Provide the (x, y) coordinate of the cell's center where the given text is located.  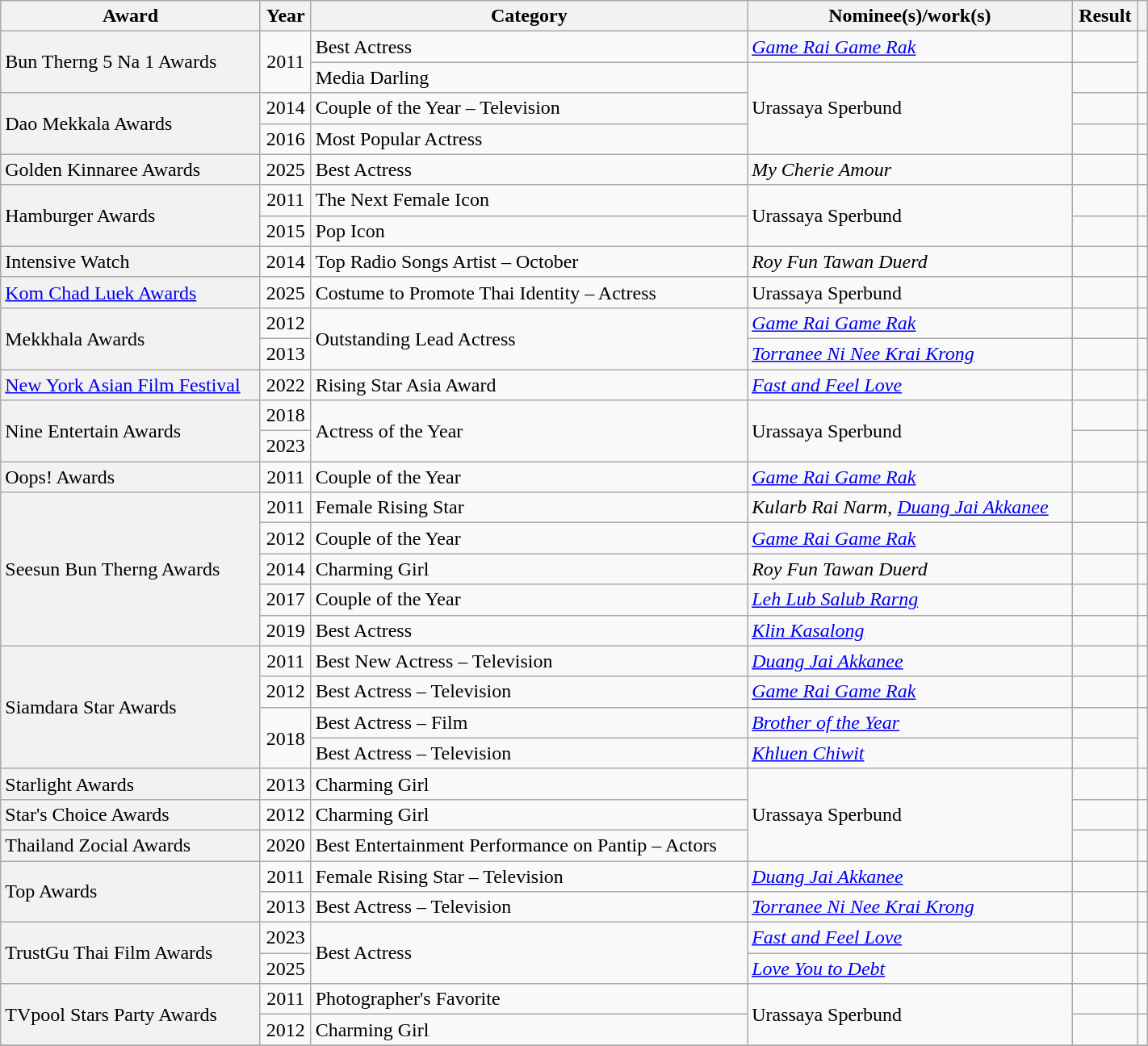
Top Awards (131, 891)
Costume to Promote Thai Identity – Actress (529, 292)
The Next Female Icon (529, 200)
2015 (286, 231)
Photographer's Favorite (529, 999)
Kularb Rai Narm, Duang Jai Akkanee (911, 508)
Starlight Awards (131, 784)
2019 (286, 630)
Star's Choice Awards (131, 814)
Dao Mekkala Awards (131, 123)
My Cherie Amour (911, 169)
Female Rising Star – Television (529, 876)
Best New Actress – Television (529, 661)
Top Radio Songs Artist – October (529, 261)
Mekkhala Awards (131, 338)
Love You to Debt (911, 969)
2022 (286, 385)
Hamburger Awards (131, 215)
Female Rising Star (529, 508)
Couple of the Year – Television (529, 108)
New York Asian Film Festival (131, 385)
Bun Therng 5 Na 1 Awards (131, 62)
Thailand Zocial Awards (131, 845)
Siamdara Star Awards (131, 707)
Category (529, 16)
Brother of the Year (911, 722)
Best Entertainment Performance on Pantip – Actors (529, 845)
Media Darling (529, 77)
Pop Icon (529, 231)
Intensive Watch (131, 261)
Nine Entertain Awards (131, 431)
Leh Lub Salub Rarng (911, 600)
TrustGu Thai Film Awards (131, 953)
Year (286, 16)
Seesun Bun Therng Awards (131, 569)
Most Popular Actress (529, 139)
Golden Kinnaree Awards (131, 169)
Award (131, 16)
Kom Chad Luek Awards (131, 292)
Actress of the Year (529, 431)
Khluen Chiwit (911, 753)
Klin Kasalong (911, 630)
Outstanding Lead Actress (529, 338)
2020 (286, 845)
Nominee(s)/work(s) (911, 16)
Result (1104, 16)
2017 (286, 600)
TVpool Stars Party Awards (131, 1015)
Oops! Awards (131, 477)
Rising Star Asia Award (529, 385)
Best Actress – Film (529, 722)
2016 (286, 139)
